For the text-containing cell, return its midpoint in [X, Y] coordinate format. 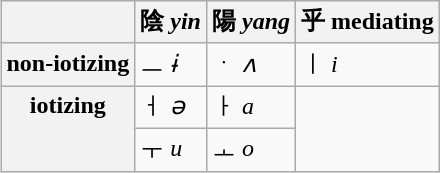
ㅜ u [171, 150]
陰 yin [171, 22]
ㅣ i [368, 64]
ㅏ a [250, 108]
ㅓ ə [171, 108]
iotizing [68, 128]
ㆍ ʌ [250, 64]
non-iotizing [68, 64]
ㅗ o [250, 150]
ㅡ ɨ [171, 64]
乎 mediating [368, 22]
陽 yang [250, 22]
